Output the (X, Y) coordinate of the center of the cell containing the given text.  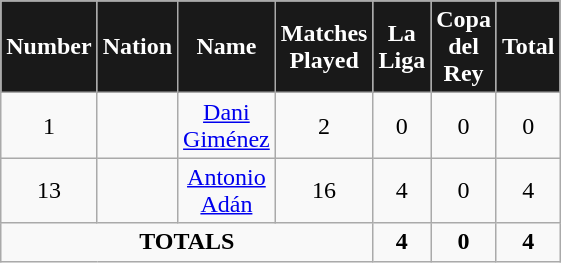
13 (49, 190)
Dani Giménez (227, 126)
La Liga (402, 47)
2 (324, 126)
Number (49, 47)
Total (528, 47)
1 (49, 126)
16 (324, 190)
Nation (137, 47)
Copa del Rey (464, 47)
Antonio Adán (227, 190)
MatchesPlayed (324, 47)
Name (227, 47)
TOTALS (187, 242)
